Detect which cell encompasses the target text, then output its (X, Y) center coordinate. 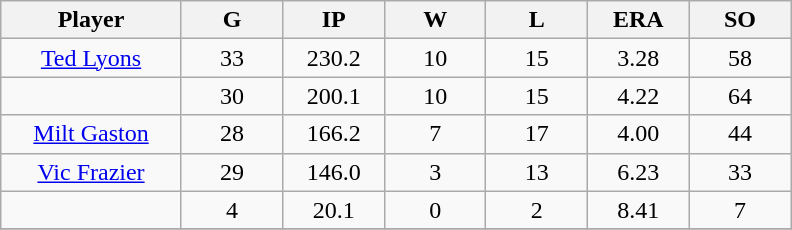
SO (740, 20)
Milt Gaston (92, 134)
17 (537, 134)
4.22 (639, 96)
0 (435, 210)
44 (740, 134)
Player (92, 20)
64 (740, 96)
G (232, 20)
3 (435, 172)
L (537, 20)
230.2 (334, 58)
4.00 (639, 134)
4 (232, 210)
Ted Lyons (92, 58)
Vic Frazier (92, 172)
30 (232, 96)
166.2 (334, 134)
29 (232, 172)
58 (740, 58)
2 (537, 210)
W (435, 20)
13 (537, 172)
28 (232, 134)
146.0 (334, 172)
ERA (639, 20)
IP (334, 20)
6.23 (639, 172)
8.41 (639, 210)
3.28 (639, 58)
200.1 (334, 96)
20.1 (334, 210)
